Identify which cell holds the provided text, then report its [x, y] central coordinate. 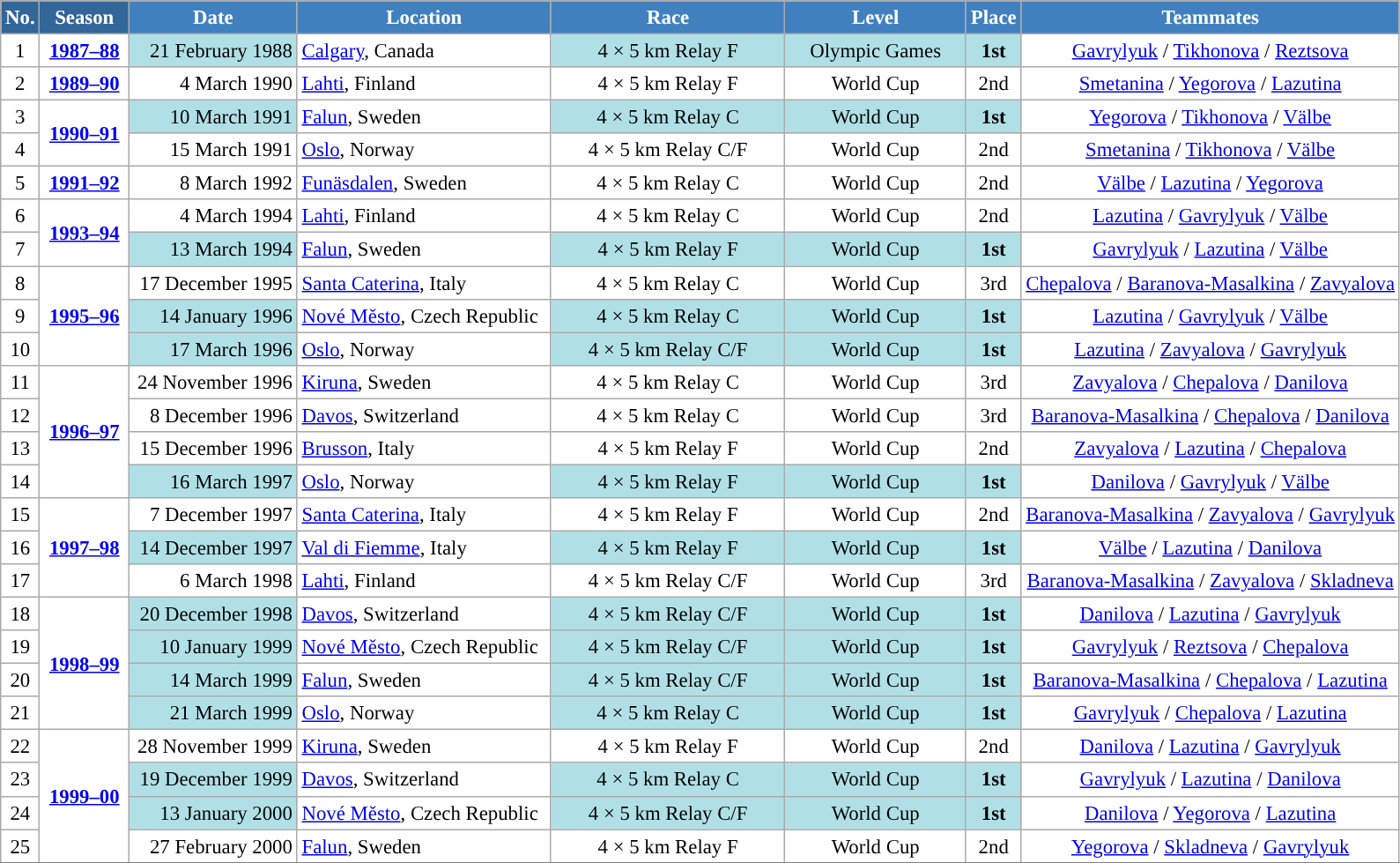
16 March 1997 [213, 481]
Zavyalova / Lazutina / Chepalova [1211, 449]
10 March 1991 [213, 117]
Date [213, 18]
15 December 1996 [213, 449]
Baranova-Masalkina / Chepalova / Lazutina [1211, 681]
3 [20, 117]
27 February 2000 [213, 846]
Yegorova / Tikhonova / Välbe [1211, 117]
11 [20, 382]
Gavrylyuk / Chepalova / Lazutina [1211, 713]
5 [20, 183]
1990–91 [85, 134]
Gavrylyuk / Lazutina / Danilova [1211, 780]
Gavrylyuk / Lazutina / Välbe [1211, 249]
21 [20, 713]
4 March 1994 [213, 216]
9 [20, 316]
Välbe / Lazutina / Yegorova [1211, 183]
19 December 1999 [213, 780]
Teammates [1211, 18]
14 [20, 481]
1996–97 [85, 431]
1997–98 [85, 548]
14 December 1997 [213, 547]
21 March 1999 [213, 713]
Calgary, Canada [424, 51]
1998–99 [85, 664]
1989–90 [85, 84]
Smetanina / Yegorova / Lazutina [1211, 84]
Gavrylyuk / Reztsova / Chepalova [1211, 647]
Chepalova / Baranova-Masalkina / Zavyalova [1211, 283]
Baranova-Masalkina / Chepalova / Danilova [1211, 415]
13 [20, 449]
17 March 1996 [213, 349]
Zavyalova / Chepalova / Danilova [1211, 382]
Season [85, 18]
Danilova / Gavrylyuk / Välbe [1211, 481]
15 [20, 515]
21 February 1988 [213, 51]
1991–92 [85, 183]
Funäsdalen, Sweden [424, 183]
Yegorova / Skladneva / Gavrylyuk [1211, 846]
1 [20, 51]
Baranova-Masalkina / Zavyalova / Gavrylyuk [1211, 515]
1993–94 [85, 233]
20 December 1998 [213, 614]
Smetanina / Tikhonova / Välbe [1211, 150]
2 [20, 84]
12 [20, 415]
Baranova-Masalkina / Zavyalova / Skladneva [1211, 581]
Gavrylyuk / Tikhonova / Reztsova [1211, 51]
20 [20, 681]
17 [20, 581]
10 January 1999 [213, 647]
8 March 1992 [213, 183]
1999–00 [85, 796]
Location [424, 18]
13 March 1994 [213, 249]
4 March 1990 [213, 84]
16 [20, 547]
7 [20, 249]
8 [20, 283]
Välbe / Lazutina / Danilova [1211, 547]
Race [668, 18]
4 [20, 150]
24 [20, 813]
25 [20, 846]
17 December 1995 [213, 283]
14 March 1999 [213, 681]
8 December 1996 [213, 415]
24 November 1996 [213, 382]
22 [20, 747]
Val di Fiemme, Italy [424, 547]
No. [20, 18]
1987–88 [85, 51]
Level [876, 18]
23 [20, 780]
6 March 1998 [213, 581]
15 March 1991 [213, 150]
6 [20, 216]
14 January 1996 [213, 316]
28 November 1999 [213, 747]
7 December 1997 [213, 515]
Olympic Games [876, 51]
19 [20, 647]
10 [20, 349]
13 January 2000 [213, 813]
18 [20, 614]
Danilova / Yegorova / Lazutina [1211, 813]
Place [993, 18]
Lazutina / Zavyalova / Gavrylyuk [1211, 349]
1995–96 [85, 316]
Brusson, Italy [424, 449]
